Determine the (x, y) coordinate at the center of the cell enclosing the given text.  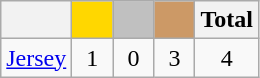
4 (227, 58)
3 (174, 58)
1 (92, 58)
Total (227, 20)
0 (134, 58)
Jersey (36, 58)
